Find where the given text appears and provide that cell's center as [x, y] coordinate. 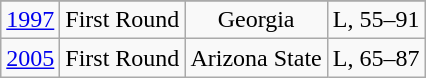
1997 [30, 20]
Georgia [256, 20]
2005 [30, 58]
L, 55–91 [376, 20]
L, 65–87 [376, 58]
Arizona State [256, 58]
